Output the (x, y) coordinate of the center of the cell containing the given text.  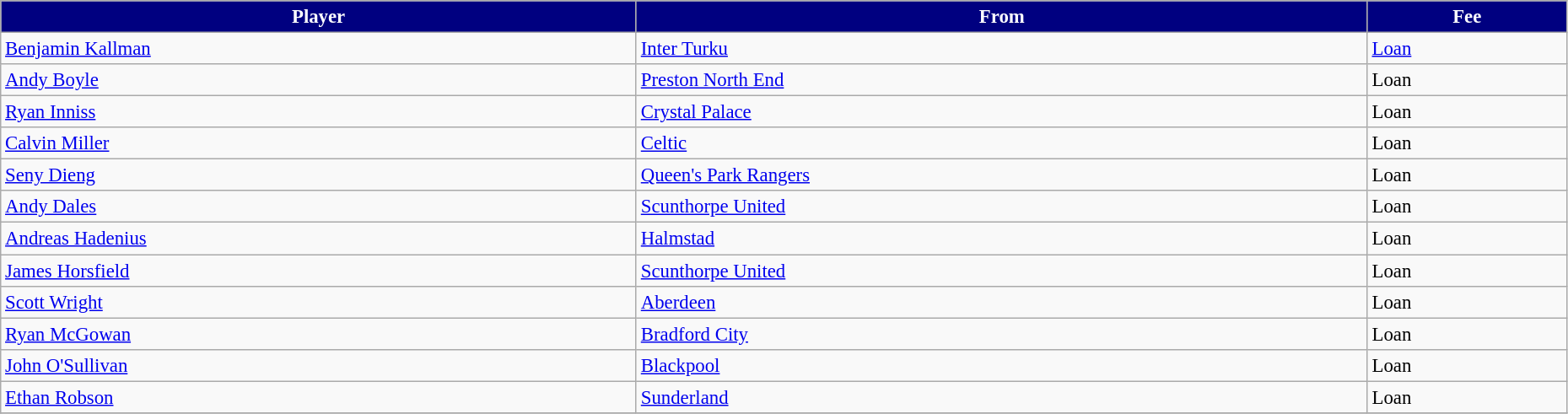
From (1002, 17)
Calvin Miller (319, 143)
Preston North End (1002, 80)
Fee (1467, 17)
Celtic (1002, 143)
James Horsfield (319, 271)
Halmstad (1002, 239)
Bradford City (1002, 334)
Queen's Park Rangers (1002, 175)
Aberdeen (1002, 302)
Player (319, 17)
Andy Dales (319, 207)
Andreas Hadenius (319, 239)
Scott Wright (319, 302)
Ethan Robson (319, 397)
Sunderland (1002, 397)
Crystal Palace (1002, 112)
Inter Turku (1002, 49)
Ryan Inniss (319, 112)
John O'Sullivan (319, 365)
Benjamin Kallman (319, 49)
Blackpool (1002, 365)
Seny Dieng (319, 175)
Ryan McGowan (319, 334)
Andy Boyle (319, 80)
